Determine the [x, y] coordinate at the center of the cell enclosing the given text.  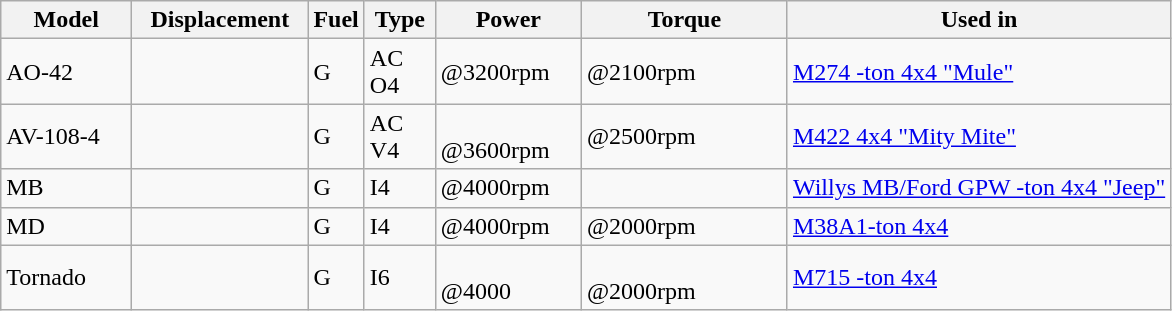
@4000 [508, 278]
@2500rpm [684, 136]
MD [66, 226]
@3600rpm [508, 136]
AV-108-4 [66, 136]
MB [66, 188]
Tornado [66, 278]
Displacement [220, 20]
Power [508, 20]
Willys MB/Ford GPW -ton 4x4 "Jeep" [978, 188]
@2100rpm [684, 72]
Used in [978, 20]
M38A1-ton 4x4 [978, 226]
Torque [684, 20]
M422 4x4 "Mity Mite" [978, 136]
AC V4 [400, 136]
AO-42 [66, 72]
Type [400, 20]
AC O4 [400, 72]
Model [66, 20]
M715 -ton 4x4 [978, 278]
M274 -ton 4x4 "Mule" [978, 72]
I6 [400, 278]
Fuel [336, 20]
@3200rpm [508, 72]
